Extract the (x, y) coordinate from the center of the cell holding the provided text.  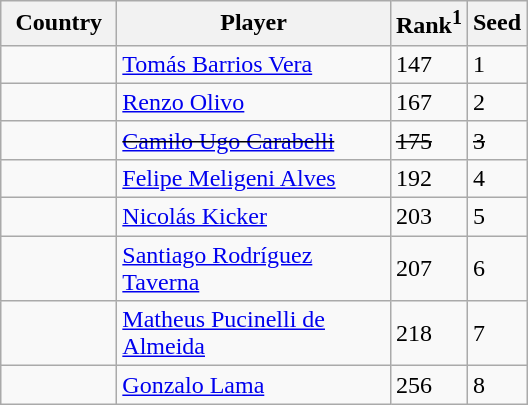
Matheus Pucinelli de Almeida (254, 334)
1 (496, 64)
4 (496, 178)
5 (496, 217)
175 (428, 140)
6 (496, 268)
Player (254, 24)
Seed (496, 24)
Nicolás Kicker (254, 217)
207 (428, 268)
Felipe Meligeni Alves (254, 178)
147 (428, 64)
Santiago Rodríguez Taverna (254, 268)
256 (428, 385)
2 (496, 102)
7 (496, 334)
218 (428, 334)
8 (496, 385)
Renzo Olivo (254, 102)
3 (496, 140)
Gonzalo Lama (254, 385)
203 (428, 217)
192 (428, 178)
Country (59, 24)
Camilo Ugo Carabelli (254, 140)
Rank1 (428, 24)
Tomás Barrios Vera (254, 64)
167 (428, 102)
